For the text-containing cell, return its midpoint in (X, Y) coordinate format. 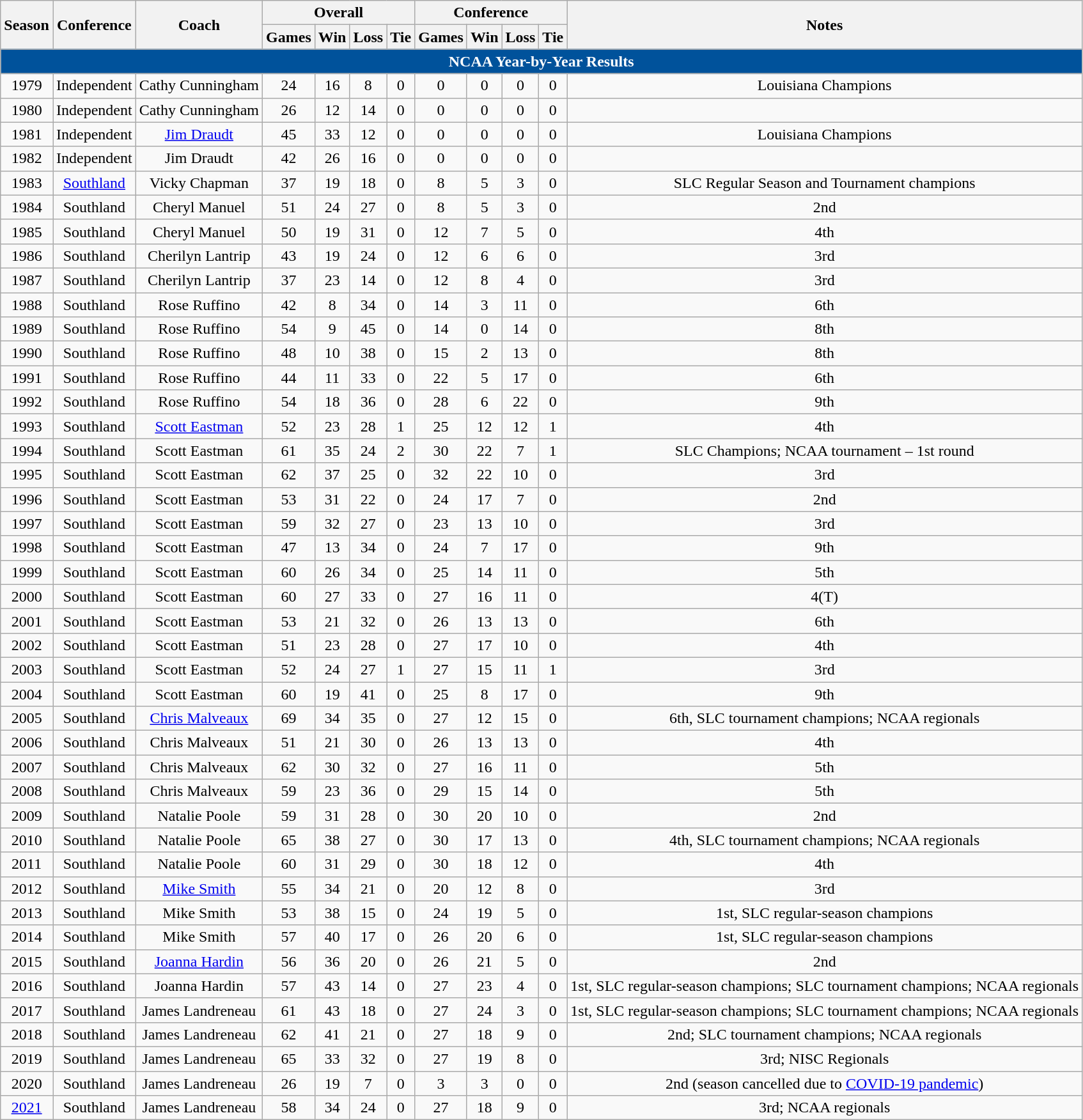
2nd (season cancelled due to COVID-19 pandemic) (825, 1084)
2020 (27, 1084)
1989 (27, 329)
6th, SLC tournament champions; NCAA regionals (825, 719)
2010 (27, 840)
55 (289, 889)
1991 (27, 378)
Coach (199, 25)
2000 (27, 596)
2011 (27, 864)
2019 (27, 1059)
3rd; NISC Regionals (825, 1059)
1998 (27, 548)
1987 (27, 280)
2004 (27, 694)
1982 (27, 159)
2009 (27, 816)
48 (289, 354)
2002 (27, 645)
2003 (27, 669)
47 (289, 548)
2018 (27, 1034)
1990 (27, 354)
Notes (825, 25)
Overall (339, 13)
NCAA Year-by-Year Results (541, 61)
1994 (27, 451)
4th, SLC tournament champions; NCAA regionals (825, 840)
58 (289, 1108)
2015 (27, 961)
2008 (27, 791)
1999 (27, 572)
1980 (27, 110)
2014 (27, 937)
1997 (27, 524)
1996 (27, 499)
SLC Champions; NCAA tournament – 1st round (825, 451)
2005 (27, 719)
2006 (27, 743)
SLC Regular Season and Tournament champions (825, 183)
Season (27, 25)
1981 (27, 134)
2021 (27, 1108)
1995 (27, 475)
2017 (27, 1010)
1983 (27, 183)
56 (289, 961)
2nd; SLC tournament champions; NCAA regionals (825, 1034)
1988 (27, 305)
2013 (27, 913)
1993 (27, 426)
40 (332, 937)
1984 (27, 207)
50 (289, 231)
1992 (27, 402)
4(T) (825, 596)
1985 (27, 231)
44 (289, 378)
2016 (27, 986)
69 (289, 719)
1979 (27, 86)
1986 (27, 256)
3rd; NCAA regionals (825, 1108)
Vicky Chapman (199, 183)
2001 (27, 621)
2012 (27, 889)
2007 (27, 767)
